Search for the cell housing the specified text and yield its (x, y) center coordinate. 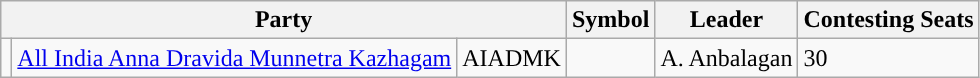
Leader (726, 20)
Symbol (610, 20)
Contesting Seats (888, 20)
A. Anbalagan (726, 58)
Party (284, 20)
30 (888, 58)
AIADMK (512, 58)
All India Anna Dravida Munnetra Kazhagam (234, 58)
